Locate the cell with the specified text and output its [x, y] center coordinate. 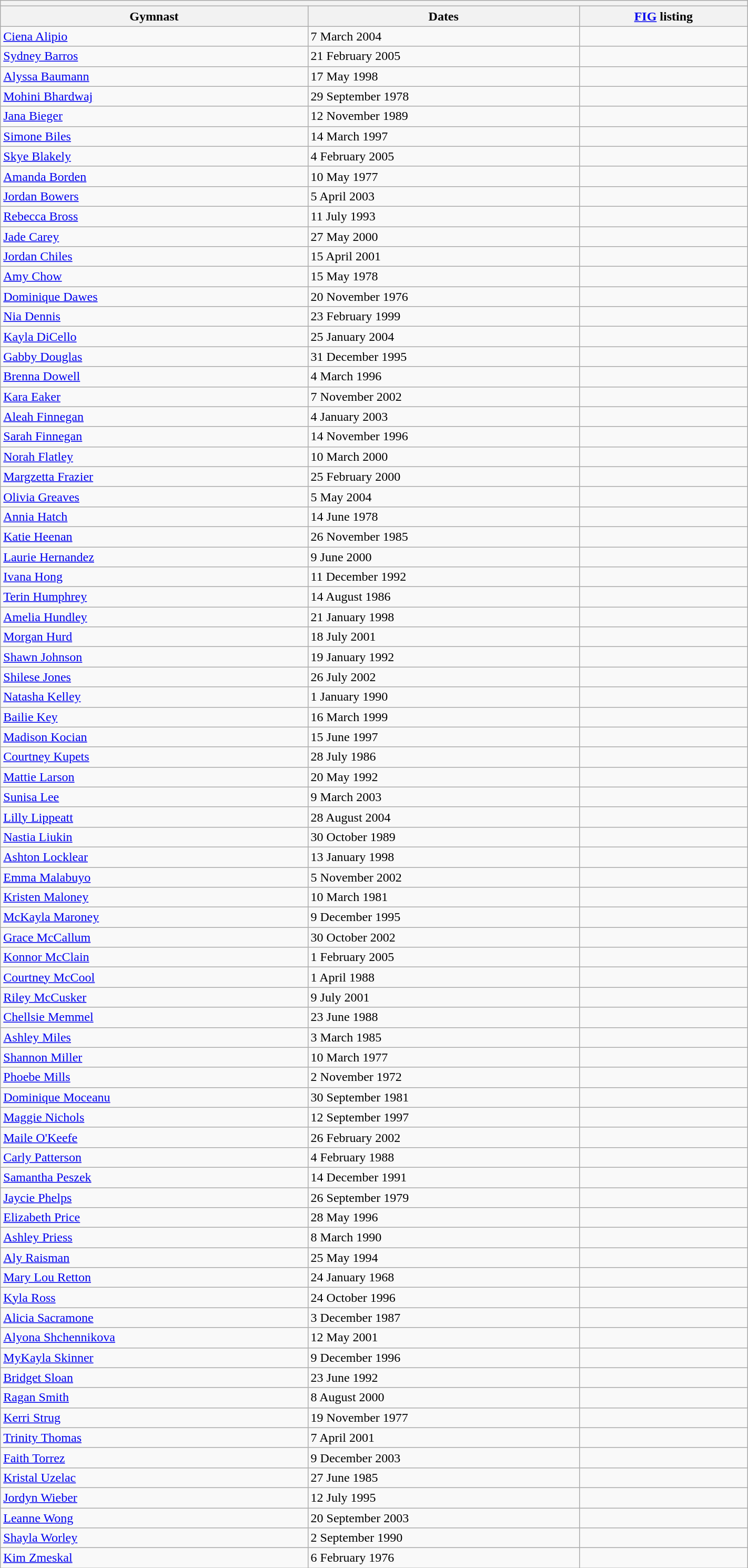
14 November 1996 [443, 437]
14 December 1991 [443, 1177]
17 May 1998 [443, 76]
26 September 1979 [443, 1198]
10 March 1981 [443, 897]
Ashley Miles [154, 1037]
27 June 1985 [443, 1478]
Gymnast [154, 16]
Nastia Liukin [154, 837]
13 January 1998 [443, 857]
10 March 2000 [443, 457]
5 April 2003 [443, 196]
27 May 2000 [443, 236]
4 February 1988 [443, 1157]
Ashton Locklear [154, 857]
25 February 2000 [443, 477]
20 May 1992 [443, 777]
14 March 1997 [443, 136]
Kim Zmeskal [154, 1558]
Margzetta Frazier [154, 477]
26 February 2002 [443, 1137]
23 June 1992 [443, 1378]
Dominique Moceanu [154, 1097]
26 November 1985 [443, 537]
Kayla DiCello [154, 337]
23 February 1999 [443, 317]
2 November 1972 [443, 1077]
Aly Raisman [154, 1258]
Skye Blakely [154, 156]
9 June 2000 [443, 557]
9 December 2003 [443, 1458]
Annia Hatch [154, 517]
Kristal Uzelac [154, 1478]
21 January 1998 [443, 617]
Maile O'Keefe [154, 1137]
Elizabeth Price [154, 1218]
Gabby Douglas [154, 357]
12 September 1997 [443, 1117]
28 July 1986 [443, 757]
24 October 1996 [443, 1298]
25 May 1994 [443, 1258]
20 September 2003 [443, 1518]
30 September 1981 [443, 1097]
Phoebe Mills [154, 1077]
8 August 2000 [443, 1398]
4 February 2005 [443, 156]
Kyla Ross [154, 1298]
Maggie Nichols [154, 1117]
23 June 1988 [443, 1017]
Madison Kocian [154, 737]
24 January 1968 [443, 1278]
Sunisa Lee [154, 797]
Aleah Finnegan [154, 417]
Dates [443, 16]
Nia Dennis [154, 317]
Rebecca Bross [154, 216]
5 May 2004 [443, 497]
Simone Biles [154, 136]
Kara Eaker [154, 397]
20 November 1976 [443, 297]
Alyssa Baumann [154, 76]
10 March 1977 [443, 1057]
MyKayla Skinner [154, 1358]
15 April 2001 [443, 257]
Amy Chow [154, 277]
Jana Bieger [154, 116]
Sydney Barros [154, 56]
Laurie Hernandez [154, 557]
28 August 2004 [443, 817]
11 July 1993 [443, 216]
Courtney McCool [154, 977]
12 November 1989 [443, 116]
28 May 1996 [443, 1218]
Emma Malabuyo [154, 877]
7 April 2001 [443, 1438]
Dominique Dawes [154, 297]
Shannon Miller [154, 1057]
Sarah Finnegan [154, 437]
Courtney Kupets [154, 757]
FIG listing [663, 16]
Leanne Wong [154, 1518]
11 December 1992 [443, 577]
Chellsie Memmel [154, 1017]
21 February 2005 [443, 56]
15 May 1978 [443, 277]
Ragan Smith [154, 1398]
Amanda Borden [154, 176]
26 July 2002 [443, 677]
Faith Torrez [154, 1458]
Norah Flatley [154, 457]
Alyona Shchennikova [154, 1338]
Terin Humphrey [154, 597]
Shilese Jones [154, 677]
14 August 1986 [443, 597]
Bailie Key [154, 717]
Samantha Peszek [154, 1177]
19 January 1992 [443, 657]
Kerri Strug [154, 1418]
Shawn Johnson [154, 657]
Morgan Hurd [154, 637]
16 March 1999 [443, 717]
Lilly Lippeatt [154, 817]
Trinity Thomas [154, 1438]
4 January 2003 [443, 417]
Ivana Hong [154, 577]
29 September 1978 [443, 96]
Mohini Bhardwaj [154, 96]
10 May 1977 [443, 176]
6 February 1976 [443, 1558]
Jaycie Phelps [154, 1198]
31 December 1995 [443, 357]
9 December 1995 [443, 917]
Shayla Worley [154, 1538]
Bridget Sloan [154, 1378]
18 July 2001 [443, 637]
Carly Patterson [154, 1157]
Jade Carey [154, 236]
8 March 1990 [443, 1238]
3 March 1985 [443, 1037]
14 June 1978 [443, 517]
3 December 1987 [443, 1318]
McKayla Maroney [154, 917]
7 March 2004 [443, 36]
4 March 1996 [443, 377]
Mattie Larson [154, 777]
Natasha Kelley [154, 697]
9 December 1996 [443, 1358]
Grace McCallum [154, 937]
Mary Lou Retton [154, 1278]
30 October 1989 [443, 837]
Konnor McClain [154, 957]
19 November 1977 [443, 1418]
12 July 1995 [443, 1498]
Kristen Maloney [154, 897]
9 March 2003 [443, 797]
Riley McCusker [154, 997]
Jordyn Wieber [154, 1498]
Alicia Sacramone [154, 1318]
Katie Heenan [154, 537]
1 April 1988 [443, 977]
15 June 1997 [443, 737]
Olivia Greaves [154, 497]
Jordan Chiles [154, 257]
30 October 2002 [443, 937]
5 November 2002 [443, 877]
Brenna Dowell [154, 377]
1 February 2005 [443, 957]
9 July 2001 [443, 997]
Ashley Priess [154, 1238]
12 May 2001 [443, 1338]
Amelia Hundley [154, 617]
25 January 2004 [443, 337]
1 January 1990 [443, 697]
7 November 2002 [443, 397]
Ciena Alipio [154, 36]
Jordan Bowers [154, 196]
2 September 1990 [443, 1538]
